Provide the (x, y) coordinate of the cell's center where the given text is located.  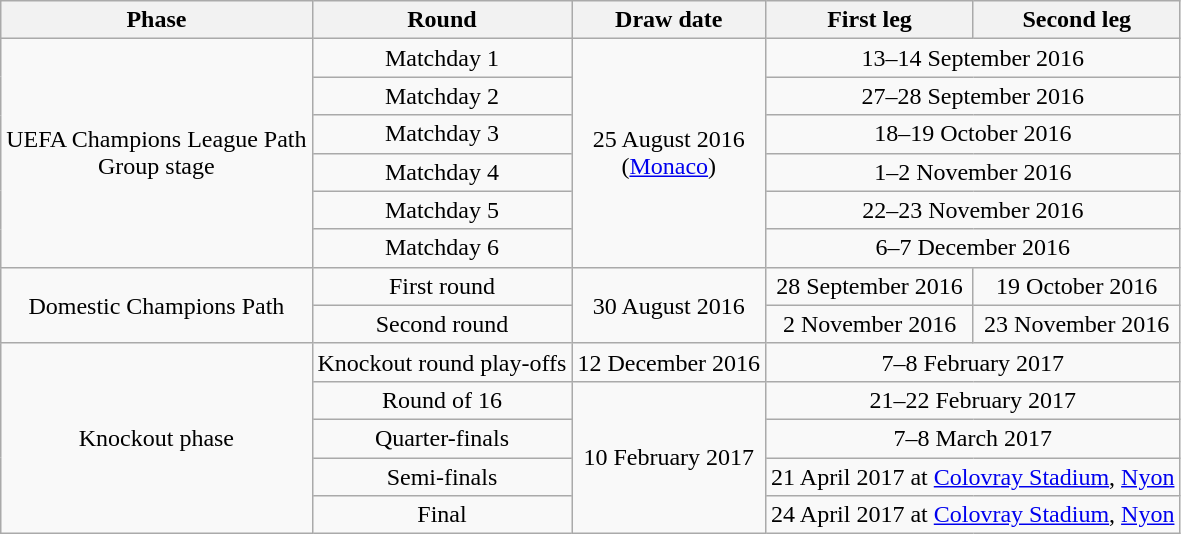
Matchday 6 (442, 248)
24 April 2017 at Colovray Stadium, Nyon (973, 515)
1–2 November 2016 (973, 172)
19 October 2016 (1076, 286)
Quarter-finals (442, 438)
12 December 2016 (669, 362)
21–22 February 2017 (973, 400)
2 November 2016 (870, 324)
Round of 16 (442, 400)
UEFA Champions League PathGroup stage (156, 153)
23 November 2016 (1076, 324)
22–23 November 2016 (973, 210)
Knockout round play-offs (442, 362)
Domestic Champions Path (156, 305)
21 April 2017 at Colovray Stadium, Nyon (973, 477)
6–7 December 2016 (973, 248)
7–8 February 2017 (973, 362)
Knockout phase (156, 438)
Matchday 4 (442, 172)
Draw date (669, 20)
27–28 September 2016 (973, 96)
13–14 September 2016 (973, 58)
18–19 October 2016 (973, 134)
30 August 2016 (669, 305)
Second leg (1076, 20)
Phase (156, 20)
First leg (870, 20)
First round (442, 286)
Matchday 1 (442, 58)
Second round (442, 324)
Round (442, 20)
Semi-finals (442, 477)
Matchday 2 (442, 96)
10 February 2017 (669, 457)
Matchday 3 (442, 134)
Matchday 5 (442, 210)
25 August 2016(Monaco) (669, 153)
Final (442, 515)
28 September 2016 (870, 286)
7–8 March 2017 (973, 438)
